Provide the (x, y) coordinate of the cell's center where the given text is located.  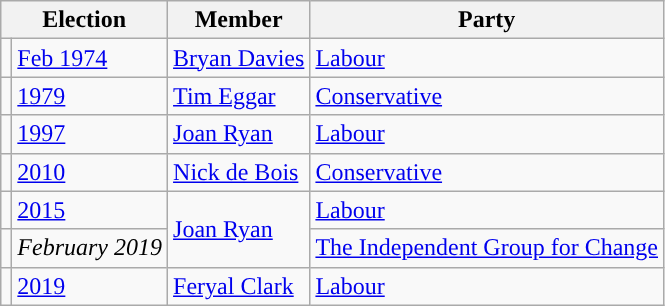
Bryan Davies (239, 58)
The Independent Group for Change (487, 248)
Feryal Clark (239, 286)
Feb 1974 (90, 58)
Member (239, 20)
Nick de Bois (239, 172)
February 2019 (90, 248)
2010 (90, 172)
1997 (90, 134)
Tim Eggar (239, 96)
2019 (90, 286)
2015 (90, 210)
Party (487, 20)
1979 (90, 96)
Election (84, 20)
